For the text-containing cell, return its midpoint in (X, Y) coordinate format. 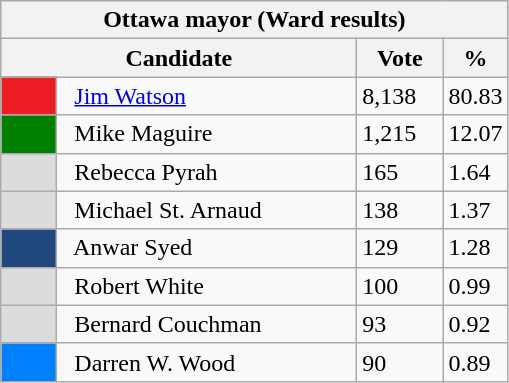
80.83 (476, 96)
1.64 (476, 172)
100 (400, 286)
Robert White (207, 286)
129 (400, 248)
138 (400, 210)
1.28 (476, 248)
93 (400, 324)
1.37 (476, 210)
Mike Maguire (207, 134)
8,138 (400, 96)
Candidate (179, 58)
1,215 (400, 134)
0.92 (476, 324)
12.07 (476, 134)
Vote (400, 58)
165 (400, 172)
Jim Watson (207, 96)
Ottawa mayor (Ward results) (254, 20)
Anwar Syed (207, 248)
90 (400, 362)
Rebecca Pyrah (207, 172)
% (476, 58)
Bernard Couchman (207, 324)
0.99 (476, 286)
Michael St. Arnaud (207, 210)
0.89 (476, 362)
Darren W. Wood (207, 362)
